Detect which cell encompasses the target text, then output its [x, y] center coordinate. 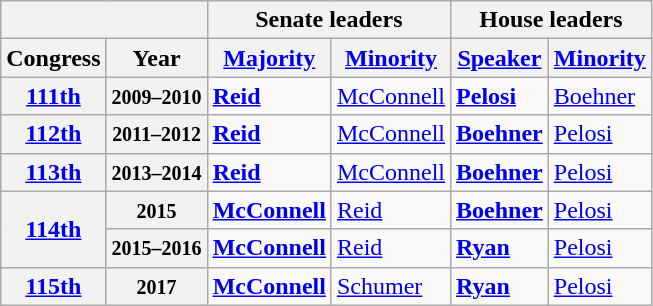
2015–2016 [156, 248]
Congress [54, 58]
112th [54, 134]
2011–2012 [156, 134]
111th [54, 96]
2013–2014 [156, 172]
Schumer [390, 286]
House leaders [552, 20]
2009–2010 [156, 96]
2017 [156, 286]
Majority [269, 58]
Senate leaders [328, 20]
115th [54, 286]
113th [54, 172]
114th [54, 229]
Year [156, 58]
Speaker [500, 58]
2015 [156, 210]
